Search for the cell housing the specified text and yield its (x, y) center coordinate. 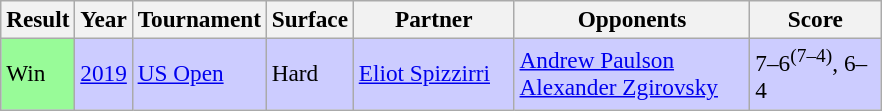
Partner (434, 19)
7–6(7–4), 6–4 (816, 74)
Opponents (632, 19)
Surface (310, 19)
Hard (310, 74)
Andrew Paulson Alexander Zgirovsky (632, 74)
Tournament (199, 19)
2019 (104, 74)
Win (38, 74)
Result (38, 19)
Score (816, 19)
Year (104, 19)
US Open (199, 74)
Eliot Spizzirri (434, 74)
